Extract the [X, Y] coordinate from the center of the cell holding the provided text.  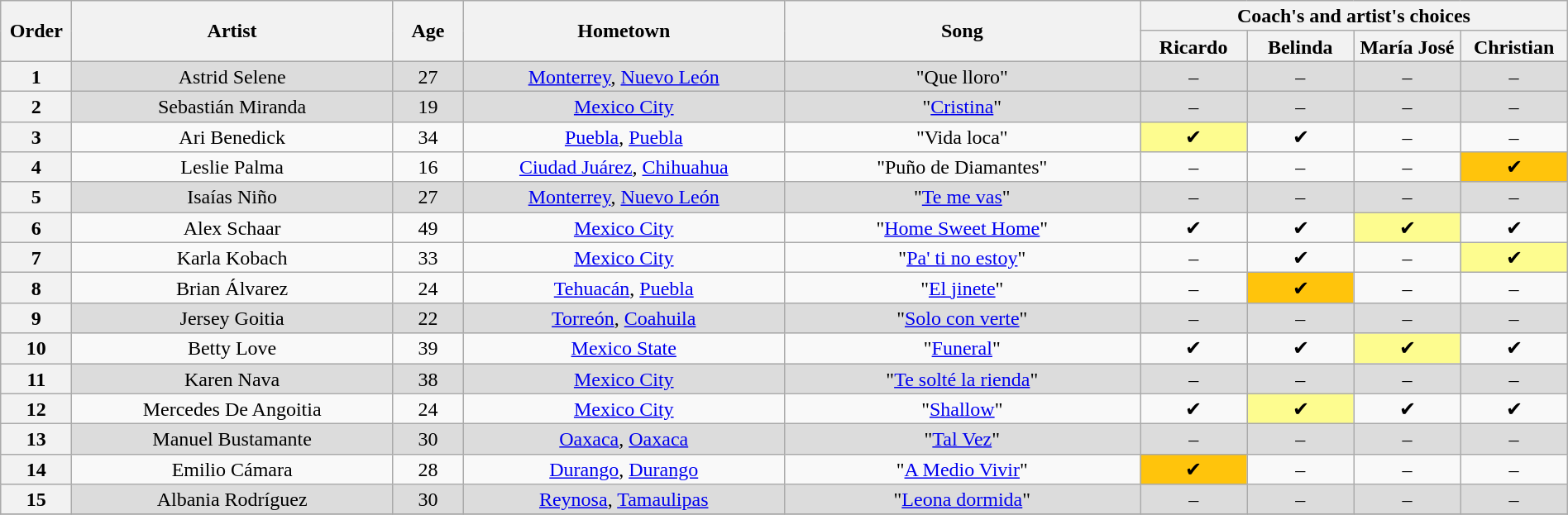
"Shallow" [963, 408]
Sebastián Miranda [232, 106]
"Vida loca" [963, 137]
Torreón, Coahuila [624, 317]
19 [428, 106]
22 [428, 317]
"Te me vas" [963, 197]
"Puño de Diamantes" [963, 167]
Age [428, 31]
Ari Benedick [232, 137]
38 [428, 379]
María José [1408, 46]
28 [428, 470]
Emilio Cámara [232, 470]
Brian Álvarez [232, 288]
"Home Sweet Home" [963, 228]
"Pa' ti no estoy" [963, 258]
14 [36, 470]
"Te solté la rienda" [963, 379]
Reynosa, Tamaulipas [624, 499]
3 [36, 137]
6 [36, 228]
Jersey Goitia [232, 317]
4 [36, 167]
1 [36, 76]
Tehuacán, Puebla [624, 288]
Mercedes De Angoitia [232, 408]
2 [36, 106]
Leslie Palma [232, 167]
"Solo con verte" [963, 317]
16 [428, 167]
Belinda [1300, 46]
Astrid Selene [232, 76]
39 [428, 349]
Ricardo [1194, 46]
33 [428, 258]
Order [36, 31]
49 [428, 228]
5 [36, 197]
34 [428, 137]
"Tal Vez" [963, 440]
Karla Kobach [232, 258]
7 [36, 258]
Puebla, Puebla [624, 137]
Manuel Bustamante [232, 440]
Mexico State [624, 349]
11 [36, 379]
"A Medio Vivir" [963, 470]
Artist [232, 31]
10 [36, 349]
15 [36, 499]
Alex Schaar [232, 228]
Coach's and artist's choices [1355, 17]
Karen Nava [232, 379]
Hometown [624, 31]
Albania Rodríguez [232, 499]
Song [963, 31]
Isaías Niño [232, 197]
Ciudad Juárez, Chihuahua [624, 167]
Betty Love [232, 349]
Oaxaca, Oaxaca [624, 440]
"Funeral" [963, 349]
Durango, Durango [624, 470]
8 [36, 288]
"Leona dormida" [963, 499]
12 [36, 408]
"El jinete" [963, 288]
9 [36, 317]
"Que lloro" [963, 76]
13 [36, 440]
"Cristina" [963, 106]
Christian [1513, 46]
